Search for the cell housing the specified text and yield its [X, Y] center coordinate. 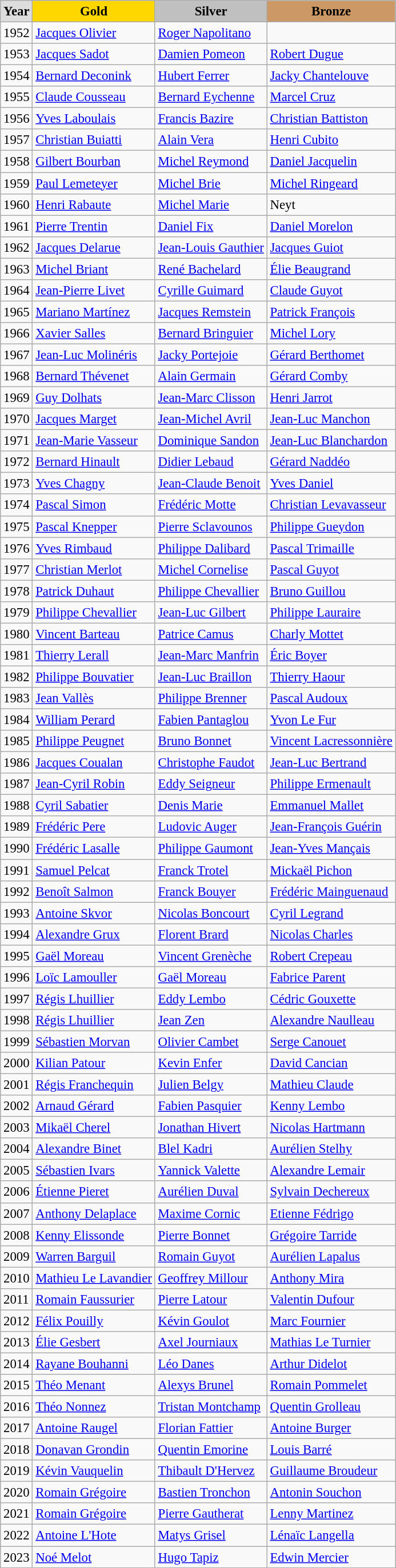
Christophe Faudot [211, 763]
Pierre Trentin [94, 226]
Gérard Berthomet [331, 355]
Nicolas Boncourt [211, 913]
Kenny Elissonde [94, 1235]
Henri Jarrot [331, 398]
Bruno Guillou [331, 591]
1955 [17, 97]
Warren Barguil [94, 1256]
Eddy Seigneur [211, 784]
Jean-Luc Gilbert [211, 613]
Philippe Gaumont [211, 849]
Jean-Luc Molinéris [94, 355]
Henri Rabaute [94, 204]
Maxime Cornic [211, 1213]
Jacques Sadot [94, 54]
Cyril Sabatier [94, 806]
2021 [17, 1514]
1962 [17, 247]
Philippe Lauraire [331, 613]
Antoine Burger [331, 1428]
1985 [17, 741]
Paul Lemeteyer [94, 183]
Alexys Brunel [211, 1385]
2022 [17, 1535]
Benoît Salmon [94, 891]
2007 [17, 1213]
Thierry Lerall [94, 656]
Jacques Coualan [94, 763]
Jean-Marc Clisson [211, 398]
Kévin Goulot [211, 1321]
1980 [17, 634]
Mickaël Pichon [331, 870]
Neyt [331, 204]
Pascal Guyot [331, 569]
Rayane Bouhanni [94, 1364]
Jean-Pierre Livet [94, 291]
Frédéric Mainguenaud [331, 891]
Mikaël Cherel [94, 1128]
Fabien Pantaglou [211, 720]
Alexandre Binet [94, 1149]
Pierre Sclavounos [211, 526]
1998 [17, 1020]
Ludovic Auger [211, 827]
William Perard [94, 720]
Dominique Sandon [211, 441]
1967 [17, 355]
Blel Kadri [211, 1149]
Lénaïc Langella [331, 1535]
2012 [17, 1321]
Yannick Valette [211, 1171]
Edwin Mercier [331, 1557]
1958 [17, 162]
Sébastien Morvan [94, 1042]
1963 [17, 269]
2010 [17, 1278]
Sylvain Dechereux [331, 1192]
Louis Barré [331, 1450]
1992 [17, 891]
Bronze [331, 11]
Philippe Bouvatier [94, 677]
Antoine L'Hote [94, 1535]
Cédric Gouxette [331, 999]
Gilbert Bourban [94, 162]
Quentin Emorine [211, 1450]
Éric Boyer [331, 656]
2001 [17, 1085]
1984 [17, 720]
Bernard Hinault [94, 462]
2017 [17, 1428]
Patrick Duhaut [94, 591]
Mathieu Claude [331, 1085]
Romain Faussurier [94, 1300]
Daniel Morelon [331, 226]
1953 [17, 54]
Denis Marie [211, 806]
Robert Crepeau [331, 956]
1960 [17, 204]
Claude Cousseau [94, 97]
Guy Dolhats [94, 398]
1966 [17, 333]
Kevin Enfer [211, 1063]
2003 [17, 1128]
Silver [211, 11]
1952 [17, 33]
2005 [17, 1171]
Étienne Pieret [94, 1192]
Bernard Eychenne [211, 97]
1972 [17, 462]
Jacky Portejoie [211, 355]
Yves Rimbaud [94, 548]
Jean-Luc Blanchardon [331, 441]
Mathias Le Turnier [331, 1342]
Alexandre Lemair [331, 1171]
2016 [17, 1407]
Antoine Skvor [94, 913]
1970 [17, 419]
Axel Journiaux [211, 1342]
Roger Napolitano [211, 33]
Grégoire Tarride [331, 1235]
Noé Melot [94, 1557]
Théo Nonnez [94, 1407]
Henri Cubito [331, 140]
Élie Beaugrand [331, 269]
2014 [17, 1364]
Pascal Trimaille [331, 548]
Philippe Dalibard [211, 548]
Christian Battiston [331, 119]
Lenny Martinez [331, 1514]
Élie Gesbert [94, 1342]
Michel Marie [211, 204]
Jean-François Guérin [331, 827]
Jean-Louis Gauthier [211, 247]
Thierry Haour [331, 677]
1973 [17, 484]
Kenny Lembo [331, 1106]
Hubert Ferrer [211, 76]
Year [17, 11]
Régis Franchequin [94, 1085]
Quentin Grolleau [331, 1407]
Jacques Remstein [211, 312]
1996 [17, 978]
Bastien Tronchon [211, 1493]
Alain Germain [211, 376]
1969 [17, 398]
Pascal Audoux [331, 698]
Daniel Jacquelin [331, 162]
2008 [17, 1235]
Antoine Raugel [94, 1428]
Franck Bouyer [211, 891]
Claude Guyot [331, 291]
Pierre Gautherat [211, 1514]
Xavier Salles [94, 333]
1981 [17, 656]
Jacky Chantelouve [331, 76]
Sébastien Ivars [94, 1171]
1978 [17, 591]
1999 [17, 1042]
1986 [17, 763]
1995 [17, 956]
Eddy Lembo [211, 999]
Arnaud Gérard [94, 1106]
Aurélien Stelhy [331, 1149]
1990 [17, 849]
Damien Pomeon [211, 54]
1957 [17, 140]
Vincent Barteau [94, 634]
Philippe Gueydon [331, 526]
Jean-Claude Benoit [211, 484]
Serge Canouet [331, 1042]
Alain Vera [211, 140]
2002 [17, 1106]
Alexandre Grux [94, 934]
1965 [17, 312]
Emmanuel Mallet [331, 806]
Geoffrey Millour [211, 1278]
Jean-Marc Manfrin [211, 656]
Kilian Patour [94, 1063]
2006 [17, 1192]
Philippe Brenner [211, 698]
1959 [17, 183]
Yves Chagny [94, 484]
1968 [17, 376]
Jean-Marie Vasseur [94, 441]
1993 [17, 913]
Jean Zen [211, 1020]
1982 [17, 677]
Daniel Fix [211, 226]
1977 [17, 569]
Jean-Luc Manchon [331, 419]
Marcel Cruz [331, 97]
Kévin Vauquelin [94, 1471]
Michel Reymond [211, 162]
2011 [17, 1300]
1976 [17, 548]
Aurélien Lapalus [331, 1256]
2004 [17, 1149]
1971 [17, 441]
2015 [17, 1385]
Bernard Thévenet [94, 376]
Michel Cornelise [211, 569]
1997 [17, 999]
Antonin Souchon [331, 1493]
Nicolas Charles [331, 934]
Yves Laboulais [94, 119]
Romain Pommelet [331, 1385]
Michel Ringeard [331, 183]
1979 [17, 613]
Mathieu Le Lavandier [94, 1278]
Jean-Luc Braillon [211, 677]
1974 [17, 505]
Christian Levavasseur [331, 505]
Philippe Ermenault [331, 784]
Bernard Deconink [94, 76]
Tristan Montchamp [211, 1407]
Loïc Lamouller [94, 978]
Didier Lebaud [211, 462]
2020 [17, 1493]
Anthony Delaplace [94, 1213]
Guillaume Broudeur [331, 1471]
2000 [17, 1063]
Jean Vallès [94, 698]
Gérard Naddéo [331, 462]
Florent Brard [211, 934]
1964 [17, 291]
Frédéric Motte [211, 505]
Robert Dugue [331, 54]
Aurélien Duval [211, 1192]
Pierre Latour [211, 1300]
Matys Grisel [211, 1535]
Olivier Cambet [211, 1042]
René Bachelard [211, 269]
Anthony Mira [331, 1278]
Bernard Bringuier [211, 333]
Romain Guyot [211, 1256]
Michel Briant [94, 269]
Cyril Legrand [331, 913]
Jonathan Hivert [211, 1128]
Vincent Lacressonnière [331, 741]
Félix Pouilly [94, 1321]
Jean-Michel Avril [211, 419]
Bruno Bonnet [211, 741]
Nicolas Hartmann [331, 1128]
Jacques Olivier [94, 33]
Patrick François [331, 312]
Fabrice Parent [331, 978]
Arthur Didelot [331, 1364]
Patrice Camus [211, 634]
Gold [94, 11]
Pascal Knepper [94, 526]
Yves Daniel [331, 484]
Julien Belgy [211, 1085]
Jacques Marget [94, 419]
1991 [17, 870]
Francis Bazire [211, 119]
2013 [17, 1342]
2023 [17, 1557]
1961 [17, 226]
Florian Fattier [211, 1428]
Cyrille Guimard [211, 291]
Jacques Guiot [331, 247]
Mariano Martínez [94, 312]
Hugo Tapiz [211, 1557]
David Cancian [331, 1063]
Gérard Comby [331, 376]
Alexandre Naulleau [331, 1020]
Christian Merlot [94, 569]
Jean-Cyril Robin [94, 784]
Valentin Dufour [331, 1300]
Jean-Luc Bertrand [331, 763]
Yvon Le Fur [331, 720]
Etienne Fédrigo [331, 1213]
2009 [17, 1256]
Jacques Delarue [94, 247]
Frédéric Lasalle [94, 849]
Marc Fournier [331, 1321]
Michel Lory [331, 333]
Pascal Simon [94, 505]
Michel Brie [211, 183]
1983 [17, 698]
1956 [17, 119]
Pierre Bonnet [211, 1235]
Donavan Grondin [94, 1450]
2019 [17, 1471]
1975 [17, 526]
Théo Menant [94, 1385]
1954 [17, 76]
Frédéric Pere [94, 827]
1987 [17, 784]
Charly Mottet [331, 634]
2018 [17, 1450]
1994 [17, 934]
Vincent Grenèche [211, 956]
Philippe Peugnet [94, 741]
Christian Buiatti [94, 140]
Samuel Pelcat [94, 870]
Léo Danes [211, 1364]
Franck Trotel [211, 870]
1988 [17, 806]
Fabien Pasquier [211, 1106]
Thibault D'Hervez [211, 1471]
Jean-Yves Mançais [331, 849]
1989 [17, 827]
